Extract the (X, Y) coordinate from the center of the cell holding the provided text.  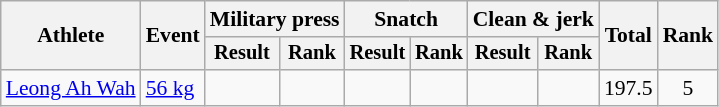
Event (173, 36)
5 (688, 88)
Total (628, 36)
Athlete (71, 36)
Military press (275, 19)
Leong Ah Wah (71, 88)
56 kg (173, 88)
197.5 (628, 88)
Snatch (406, 19)
Clean & jerk (534, 19)
